Return [X, Y] of the center of cell containing provided text 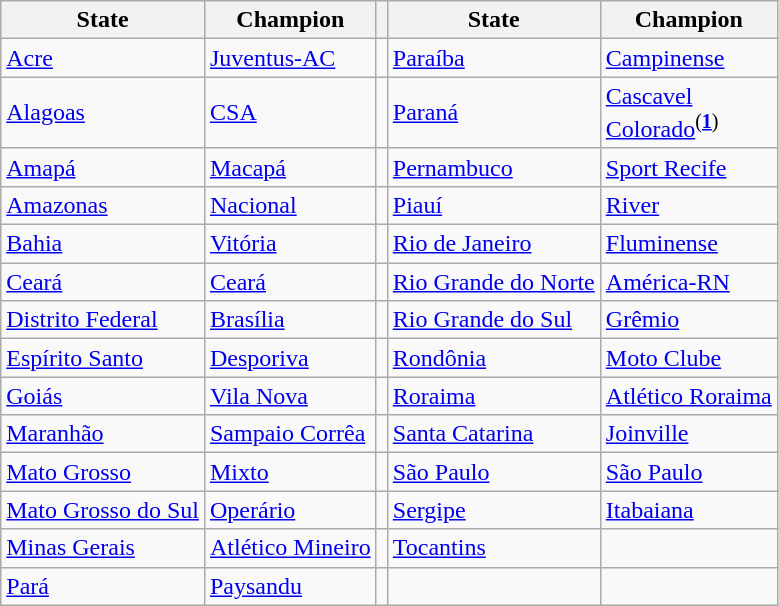
Brasília [290, 320]
Rio Grande do Sul [494, 320]
Paraíba [494, 58]
Rio Grande do Norte [494, 282]
Mato Grosso do Sul [103, 510]
Vila Nova [290, 396]
Pará [103, 586]
Piauí [494, 205]
Joinville [688, 434]
Operário [290, 510]
América-RN [688, 282]
Goiás [103, 396]
Maranhão [103, 434]
CSA [290, 113]
Itabaiana [688, 510]
Atlético Mineiro [290, 548]
Rio de Janeiro [494, 244]
Mixto [290, 472]
Roraima [494, 396]
Juventus-AC [290, 58]
Espírito Santo [103, 358]
Sergipe [494, 510]
Desporiva [290, 358]
CascavelColorado(1) [688, 113]
Sport Recife [688, 167]
Amapá [103, 167]
Mato Grosso [103, 472]
Campinense [688, 58]
Pernambuco [494, 167]
Alagoas [103, 113]
Amazonas [103, 205]
Santa Catarina [494, 434]
Macapá [290, 167]
River [688, 205]
Distrito Federal [103, 320]
Paraná [494, 113]
Tocantins [494, 548]
Moto Clube [688, 358]
Atlético Roraima [688, 396]
Sampaio Corrêa [290, 434]
Fluminense [688, 244]
Minas Gerais [103, 548]
Rondônia [494, 358]
Bahia [103, 244]
Acre [103, 58]
Nacional [290, 205]
Paysandu [290, 586]
Vitória [290, 244]
Grêmio [688, 320]
